For the text-containing cell, return its midpoint in (x, y) coordinate format. 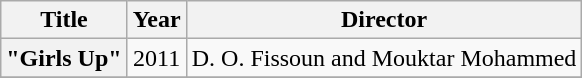
D. O. Fissoun and Mouktar Mohammed (384, 58)
Director (384, 20)
2011 (156, 58)
"Girls Up" (64, 58)
Title (64, 20)
Year (156, 20)
